Detect which cell encompasses the target text, then output its (x, y) center coordinate. 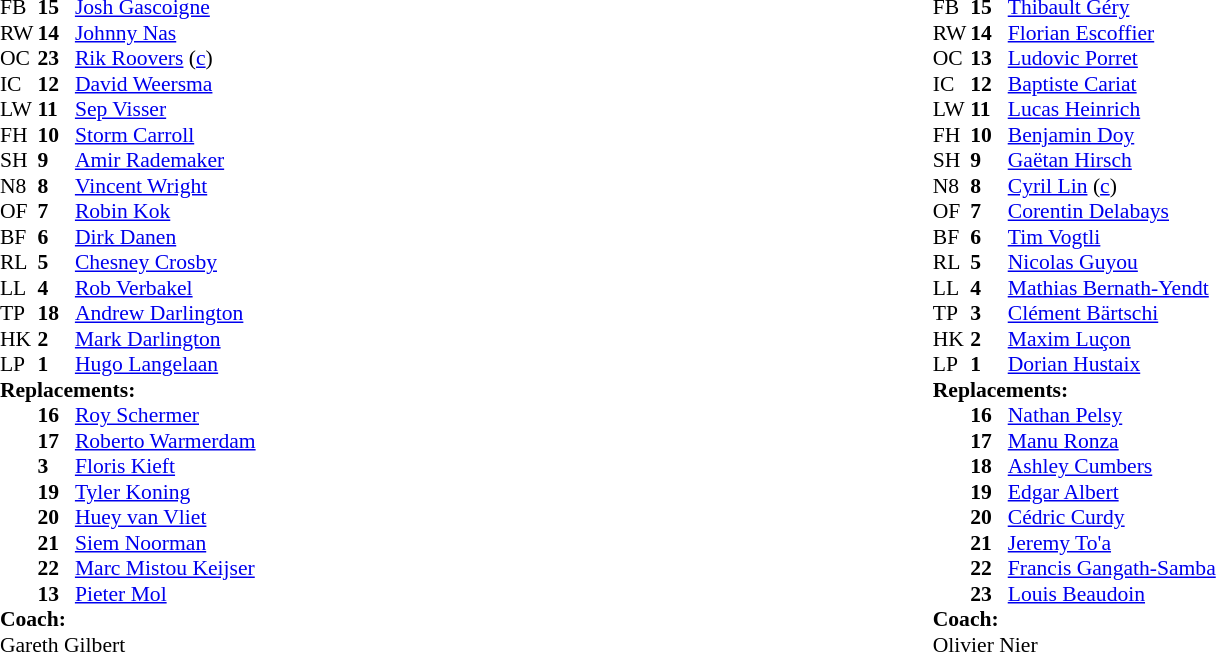
Roy Schermer (166, 415)
Mark Darlington (166, 339)
Louis Beaudoin (1112, 594)
Manu Ronza (1112, 441)
Tim Vogtli (1112, 237)
Hugo Langelaan (166, 365)
Benjamin Doy (1112, 135)
Edgar Albert (1112, 492)
Lucas Heinrich (1112, 109)
Maxim Luçon (1112, 339)
Andrew Darlington (166, 313)
Pieter Mol (166, 594)
Robin Kok (166, 211)
Marc Mistou Keijser (166, 569)
Siem Noorman (166, 543)
Gaëtan Hirsch (1112, 161)
Mathias Bernath-Yendt (1112, 288)
Huey van Vliet (166, 517)
Cédric Curdy (1112, 517)
Nathan Pelsy (1112, 415)
Baptiste Cariat (1112, 84)
Clément Bärtschi (1112, 313)
Johnny Nas (166, 33)
David Weersma (166, 84)
Roberto Warmerdam (166, 441)
Floris Kieft (166, 467)
Nicolas Guyou (1112, 263)
Florian Escoffier (1112, 33)
Chesney Crosby (166, 263)
Corentin Delabays (1112, 211)
Cyril Lin (c) (1112, 186)
Dorian Hustaix (1112, 365)
Rob Verbakel (166, 288)
Vincent Wright (166, 186)
Dirk Danen (166, 237)
Ludovic Porret (1112, 59)
Francis Gangath-Samba (1112, 569)
Tyler Koning (166, 492)
Amir Rademaker (166, 161)
Ashley Cumbers (1112, 467)
Jeremy To'a (1112, 543)
Rik Roovers (c) (166, 59)
Sep Visser (166, 109)
Storm Carroll (166, 135)
